Detect which cell encompasses the target text, then output its [x, y] center coordinate. 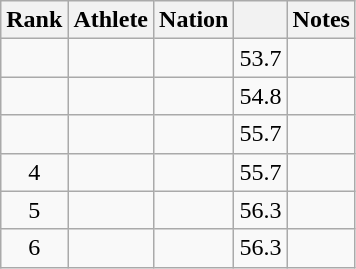
54.8 [260, 96]
Rank [34, 20]
5 [34, 210]
Nation [194, 20]
4 [34, 172]
6 [34, 248]
53.7 [260, 58]
Notes [321, 20]
Athlete [111, 20]
